From the cell containing the given text, extract its center point as [x, y] coordinate. 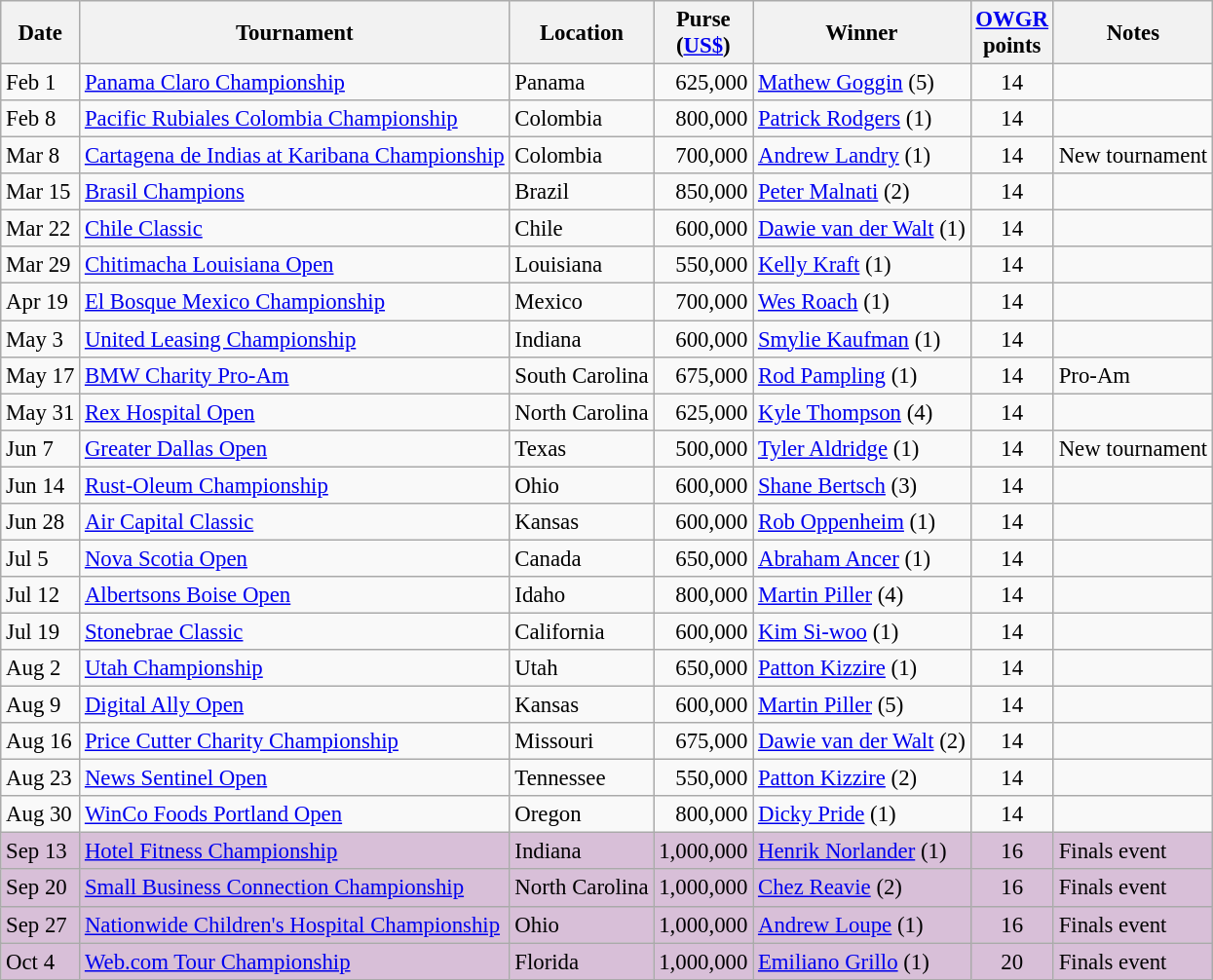
Martin Piller (4) [861, 595]
Henrik Norlander (1) [861, 851]
Kelly Kraft (1) [861, 266]
Florida [582, 961]
BMW Charity Pro-Am [294, 375]
Stonebrae Classic [294, 631]
Andrew Loupe (1) [861, 924]
Sep 13 [41, 851]
Mar 29 [41, 266]
Date [41, 33]
500,000 [703, 448]
Mar 8 [41, 156]
United Leasing Championship [294, 339]
850,000 [703, 192]
Nationwide Children's Hospital Championship [294, 924]
Aug 30 [41, 814]
Jun 28 [41, 522]
WinCo Foods Portland Open [294, 814]
Jun 14 [41, 485]
Brasil Champions [294, 192]
Tennessee [582, 778]
Cartagena de Indias at Karibana Championship [294, 156]
Winner [861, 33]
Chez Reavie (2) [861, 888]
Hotel Fitness Championship [294, 851]
Price Cutter Charity Championship [294, 741]
May 31 [41, 412]
Mexico [582, 302]
20 [1011, 961]
Purse(US$) [703, 33]
Mar 15 [41, 192]
Panama [582, 83]
Brazil [582, 192]
Dawie van der Walt (2) [861, 741]
Dawie van der Walt (1) [861, 229]
Rod Pampling (1) [861, 375]
Tyler Aldridge (1) [861, 448]
Dicky Pride (1) [861, 814]
Oct 4 [41, 961]
South Carolina [582, 375]
Panama Claro Championship [294, 83]
Apr 19 [41, 302]
Missouri [582, 741]
Patton Kizzire (1) [861, 668]
Albertsons Boise Open [294, 595]
Idaho [582, 595]
Greater Dallas Open [294, 448]
Aug 23 [41, 778]
Canada [582, 558]
News Sentinel Open [294, 778]
Chile Classic [294, 229]
Patton Kizzire (2) [861, 778]
Location [582, 33]
El Bosque Mexico Championship [294, 302]
Web.com Tour Championship [294, 961]
Texas [582, 448]
Smylie Kaufman (1) [861, 339]
Pro-Am [1132, 375]
Air Capital Classic [294, 522]
Aug 16 [41, 741]
Small Business Connection Championship [294, 888]
Mar 22 [41, 229]
California [582, 631]
Peter Malnati (2) [861, 192]
Notes [1132, 33]
Wes Roach (1) [861, 302]
Rob Oppenheim (1) [861, 522]
Patrick Rodgers (1) [861, 119]
Sep 20 [41, 888]
Jun 7 [41, 448]
Chitimacha Louisiana Open [294, 266]
May 17 [41, 375]
Rex Hospital Open [294, 412]
Sep 27 [41, 924]
Andrew Landry (1) [861, 156]
Jul 12 [41, 595]
Aug 9 [41, 705]
Kyle Thompson (4) [861, 412]
Aug 2 [41, 668]
Utah [582, 668]
Chile [582, 229]
Shane Bertsch (3) [861, 485]
Pacific Rubiales Colombia Championship [294, 119]
Martin Piller (5) [861, 705]
Jul 19 [41, 631]
Oregon [582, 814]
Abraham Ancer (1) [861, 558]
May 3 [41, 339]
Rust-Oleum Championship [294, 485]
Feb 1 [41, 83]
Jul 5 [41, 558]
Feb 8 [41, 119]
Nova Scotia Open [294, 558]
Louisiana [582, 266]
Tournament [294, 33]
Utah Championship [294, 668]
Mathew Goggin (5) [861, 83]
OWGRpoints [1011, 33]
Kim Si-woo (1) [861, 631]
Emiliano Grillo (1) [861, 961]
Digital Ally Open [294, 705]
